Determine the [x, y] coordinate at the center of the cell enclosing the given text.  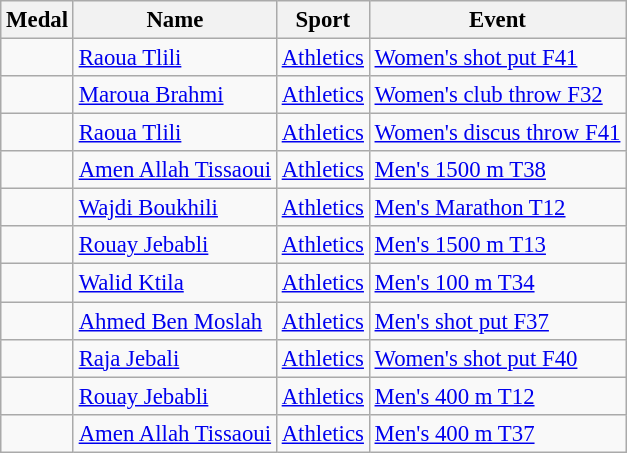
Ahmed Ben Moslah [174, 321]
Women's shot put F40 [497, 358]
Men's 400 m T12 [497, 396]
Walid Ktila [174, 283]
Wajdi Boukhili [174, 208]
Sport [322, 20]
Women's shot put F41 [497, 58]
Men's shot put F37 [497, 321]
Women's club throw F32 [497, 95]
Men's 1500 m T38 [497, 170]
Medal [38, 20]
Men's 1500 m T13 [497, 245]
Maroua Brahmi [174, 95]
Name [174, 20]
Men's 100 m T34 [497, 283]
Men's Marathon T12 [497, 208]
Women's discus throw F41 [497, 133]
Event [497, 20]
Men's 400 m T37 [497, 433]
Raja Jebali [174, 358]
